Locate the cell with the specified text and output its (X, Y) center coordinate. 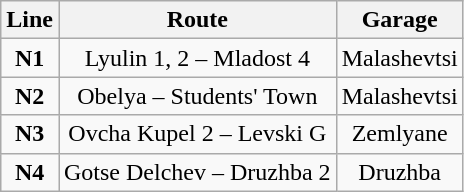
Route (197, 20)
Zemlyane (400, 134)
Lyulin 1, 2 – Mladost 4 (197, 58)
Ovcha Kupel 2 – Levski G (197, 134)
Line (30, 20)
N3 (30, 134)
Obelya – Students' Town (197, 96)
N4 (30, 172)
Garage (400, 20)
Druzhba (400, 172)
N2 (30, 96)
N1 (30, 58)
Gotse Delchev – Druzhba 2 (197, 172)
